Search for the cell housing the specified text and yield its [X, Y] center coordinate. 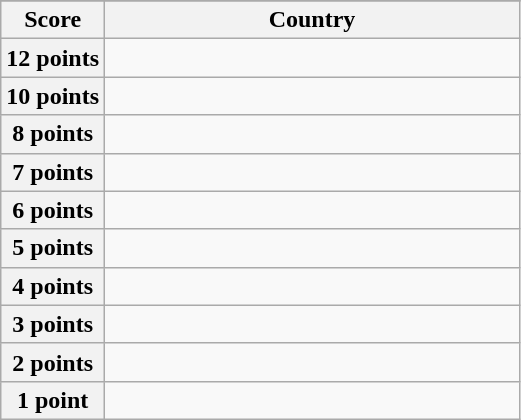
8 points [53, 134]
10 points [53, 96]
6 points [53, 210]
Country [312, 20]
4 points [53, 286]
1 point [53, 400]
12 points [53, 58]
5 points [53, 248]
Score [53, 20]
3 points [53, 324]
7 points [53, 172]
2 points [53, 362]
